Locate the cell with the specified text and output its (X, Y) center coordinate. 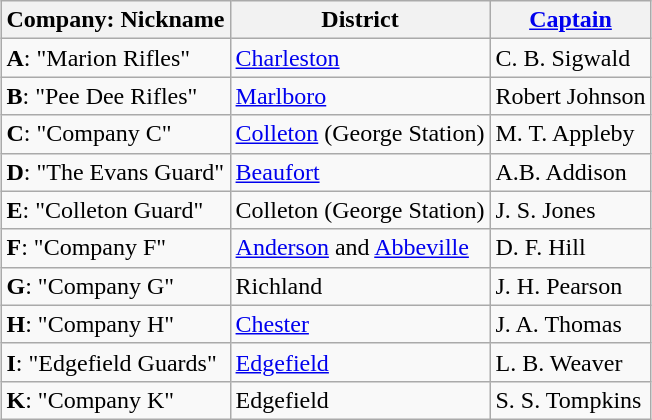
D: "The Evans Guard" (116, 172)
I: "Edgefield Guards" (116, 362)
E: "Colleton Guard" (116, 210)
Robert Johnson (570, 96)
H: "Company H" (116, 324)
Captain (570, 20)
Company: Nickname (116, 20)
D. F. Hill (570, 248)
J. A. Thomas (570, 324)
K: "Company K" (116, 400)
Richland (360, 286)
Marlboro (360, 96)
District (360, 20)
J. S. Jones (570, 210)
M. T. Appleby (570, 134)
A.B. Addison (570, 172)
A: "Marion Rifles" (116, 58)
S. S. Tompkins (570, 400)
B: "Pee Dee Rifles" (116, 96)
L. B. Weaver (570, 362)
C. B. Sigwald (570, 58)
G: "Company G" (116, 286)
F: "Company F" (116, 248)
Charleston (360, 58)
Beaufort (360, 172)
Chester (360, 324)
Anderson and Abbeville (360, 248)
C: "Company C" (116, 134)
J. H. Pearson (570, 286)
